Locate the cell with the specified text and output its [x, y] center coordinate. 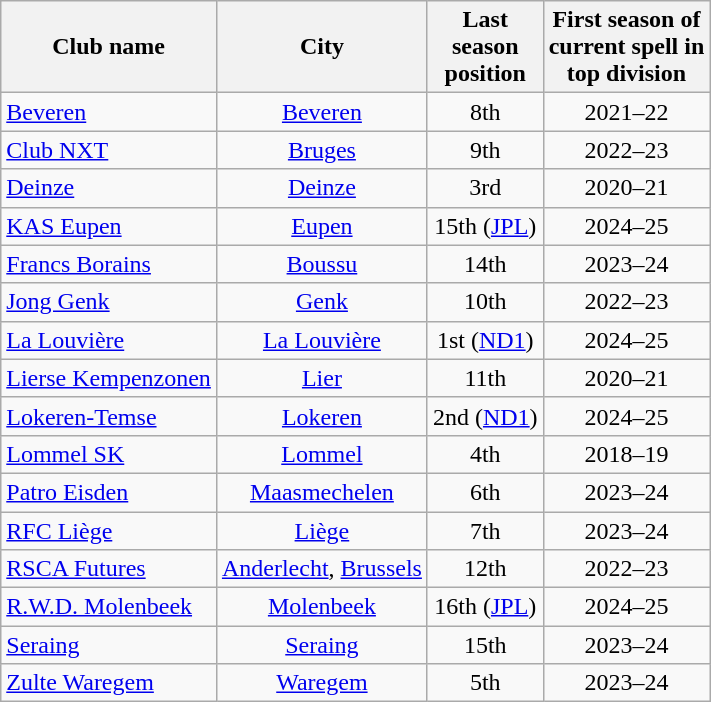
Last season position [485, 47]
Patro Eisden [109, 492]
2018–19 [626, 454]
11th [485, 378]
RSCA Futures [109, 569]
12th [485, 569]
Jong Genk [109, 302]
7th [485, 531]
Bruges [322, 150]
Liège [322, 531]
4th [485, 454]
Club NXT [109, 150]
1st (ND1) [485, 340]
Waregem [322, 683]
Eupen [322, 226]
5th [485, 683]
Molenbeek [322, 607]
8th [485, 112]
Anderlecht, Brussels [322, 569]
16th (JPL) [485, 607]
15th (JPL) [485, 226]
6th [485, 492]
RFC Liège [109, 531]
Lokeren [322, 416]
15th [485, 645]
Genk [322, 302]
Lommel SK [109, 454]
10th [485, 302]
2021–22 [626, 112]
Maasmechelen [322, 492]
First season of current spell in top division [626, 47]
Lommel [322, 454]
3rd [485, 188]
Boussu [322, 264]
R.W.D. Molenbeek [109, 607]
Lokeren-Temse [109, 416]
Lierse Kempenzonen [109, 378]
Francs Borains [109, 264]
14th [485, 264]
KAS Eupen [109, 226]
9th [485, 150]
Zulte Waregem [109, 683]
City [322, 47]
2nd (ND1) [485, 416]
Lier [322, 378]
Club name [109, 47]
